For the text-containing cell, return its midpoint in (x, y) coordinate format. 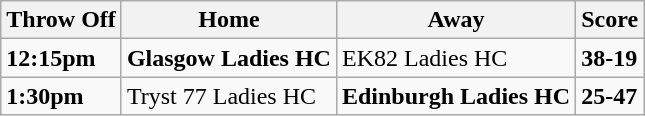
12:15pm (62, 58)
EK82 Ladies HC (456, 58)
1:30pm (62, 96)
Tryst 77 Ladies HC (228, 96)
Score (610, 20)
25-47 (610, 96)
Edinburgh Ladies HC (456, 96)
Home (228, 20)
38-19 (610, 58)
Throw Off (62, 20)
Glasgow Ladies HC (228, 58)
Away (456, 20)
